Scan for the cell matching the given text and deliver its [X, Y] coordinate at center. 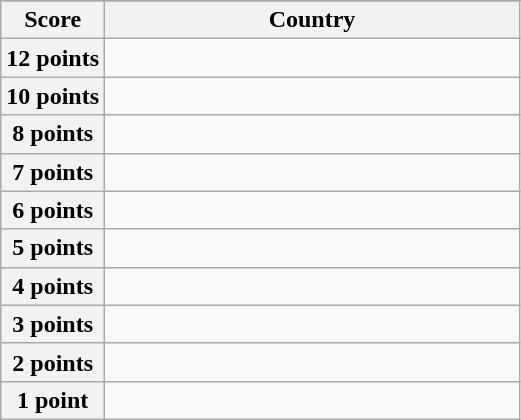
10 points [53, 96]
5 points [53, 248]
2 points [53, 362]
Country [312, 20]
1 point [53, 400]
7 points [53, 172]
Score [53, 20]
3 points [53, 324]
12 points [53, 58]
6 points [53, 210]
8 points [53, 134]
4 points [53, 286]
